Identify which cell holds the provided text, then report its [X, Y] central coordinate. 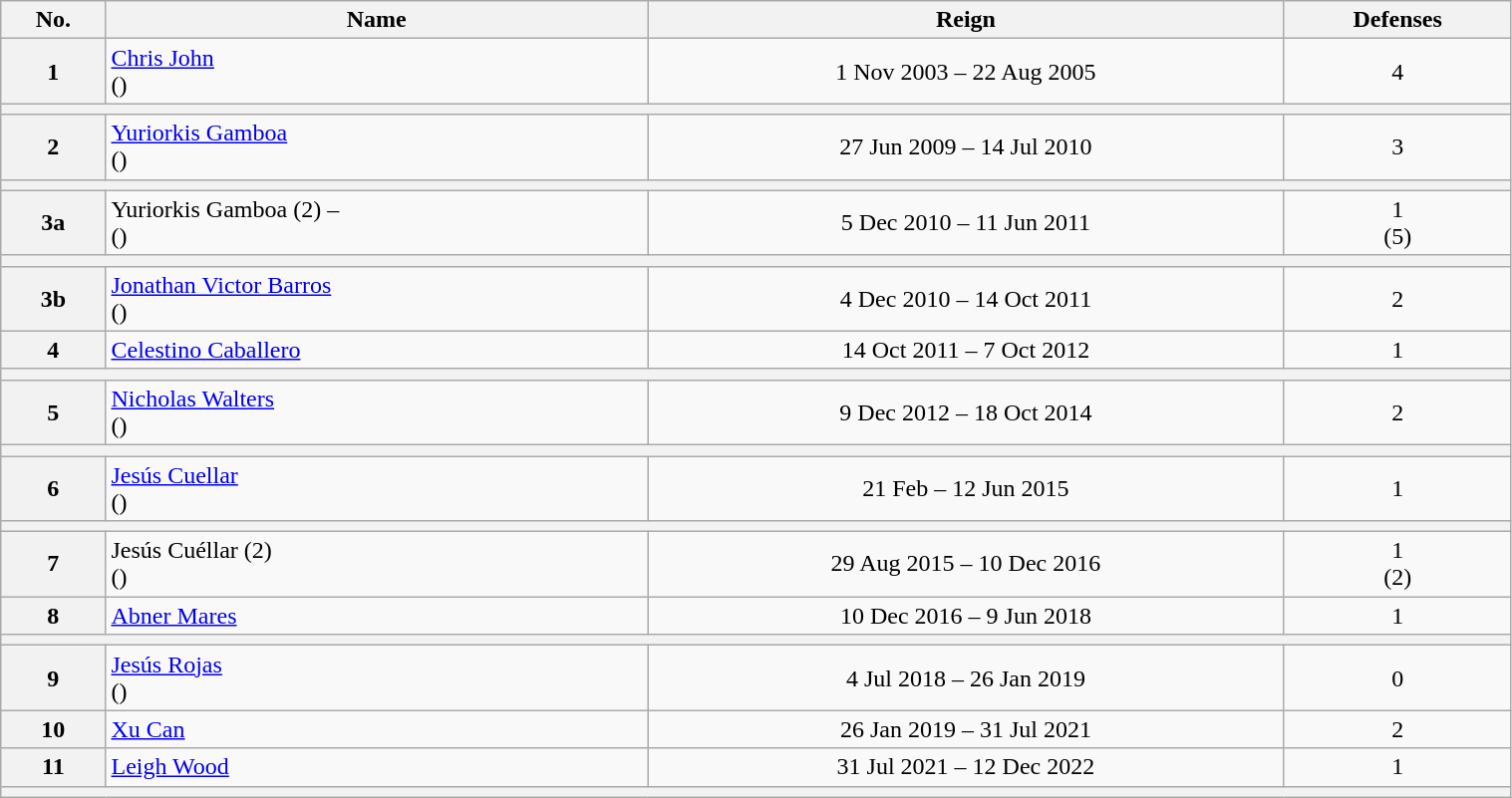
4 Jul 2018 – 26 Jan 2019 [967, 677]
10 Dec 2016 – 9 Jun 2018 [967, 616]
Yuriorkis Gamboa (2) – () [377, 223]
Jonathan Victor Barros() [377, 299]
4 Dec 2010 – 14 Oct 2011 [967, 299]
Yuriorkis Gamboa() [377, 147]
9 Dec 2012 – 18 Oct 2014 [967, 412]
8 [54, 616]
14 Oct 2011 – 7 Oct 2012 [967, 350]
Xu Can [377, 729]
Abner Mares [377, 616]
No. [54, 20]
Name [377, 20]
Jesús Cuéllar (2)() [377, 564]
31 Jul 2021 – 12 Dec 2022 [967, 767]
Nicholas Walters() [377, 412]
10 [54, 729]
3b [54, 299]
3 [1397, 147]
9 [54, 677]
5 [54, 412]
6 [54, 488]
0 [1397, 677]
26 Jan 2019 – 31 Jul 2021 [967, 729]
11 [54, 767]
Jesús Cuellar() [377, 488]
Chris John() [377, 72]
27 Jun 2009 – 14 Jul 2010 [967, 147]
29 Aug 2015 – 10 Dec 2016 [967, 564]
7 [54, 564]
1(5) [1397, 223]
Celestino Caballero [377, 350]
1 Nov 2003 – 22 Aug 2005 [967, 72]
Defenses [1397, 20]
5 Dec 2010 – 11 Jun 2011 [967, 223]
3a [54, 223]
Jesús Rojas() [377, 677]
Reign [967, 20]
1(2) [1397, 564]
Leigh Wood [377, 767]
21 Feb – 12 Jun 2015 [967, 488]
